From the cell containing the given text, extract its center point as [x, y] coordinate. 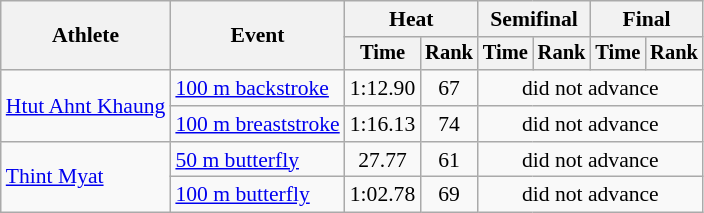
100 m breaststroke [257, 124]
61 [449, 160]
Thint Myat [86, 178]
1:16.13 [382, 124]
27.77 [382, 160]
Heat [412, 19]
Athlete [86, 36]
Semifinal [534, 19]
69 [449, 195]
100 m butterfly [257, 195]
67 [449, 88]
50 m butterfly [257, 160]
Event [257, 36]
74 [449, 124]
Htut Ahnt Khaung [86, 106]
100 m backstroke [257, 88]
1:02.78 [382, 195]
Final [646, 19]
1:12.90 [382, 88]
